Determine the (x, y) coordinate at the center of the cell enclosing the given text.  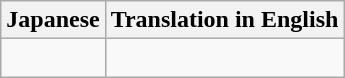
Japanese (53, 20)
Translation in English (224, 20)
